Return [X, Y] of the center of cell containing provided text 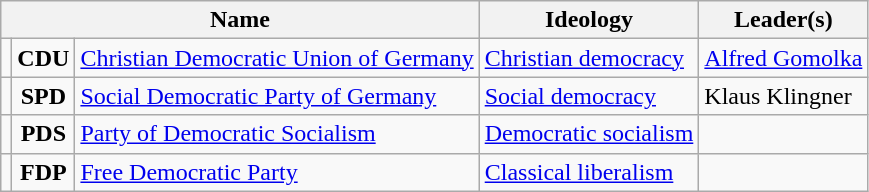
Classical liberalism [589, 172]
FDP [44, 172]
Christian Democratic Union of Germany [277, 58]
Free Democratic Party [277, 172]
Name [240, 20]
Social Democratic Party of Germany [277, 96]
Klaus Klingner [784, 96]
CDU [44, 58]
Social democracy [589, 96]
SPD [44, 96]
Ideology [589, 20]
Party of Democratic Socialism [277, 134]
Leader(s) [784, 20]
Democratic socialism [589, 134]
PDS [44, 134]
Alfred Gomolka [784, 58]
Christian democracy [589, 58]
